Locate the cell with the specified text and output its [x, y] center coordinate. 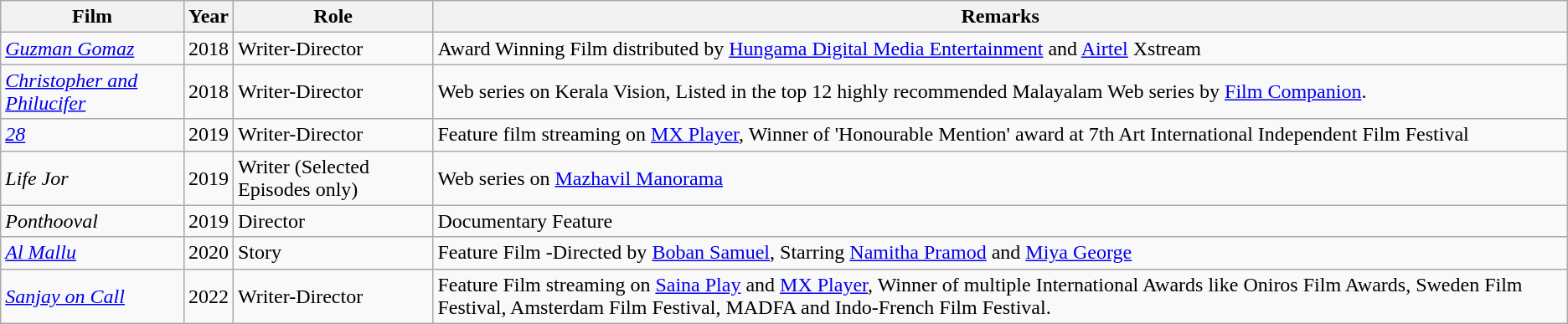
Year [208, 17]
Director [333, 221]
Remarks [1000, 17]
Documentary Feature [1000, 221]
Web series on Mazhavil Manorama [1000, 177]
2020 [208, 253]
Al Mallu [92, 253]
Life Jor [92, 177]
Guzman Gomaz [92, 49]
Ponthooval [92, 221]
Role [333, 17]
2022 [208, 296]
Feature Film -Directed by Boban Samuel, Starring Namitha Pramod and Miya George [1000, 253]
Christopher and Philucifer [92, 92]
28 [92, 135]
Story [333, 253]
Web series on Kerala Vision, Listed in the top 12 highly recommended Malayalam Web series by Film Companion. [1000, 92]
Feature film streaming on MX Player, Winner of 'Honourable Mention' award at 7th Art International Independent Film Festival [1000, 135]
Sanjay on Call [92, 296]
Writer (Selected Episodes only) [333, 177]
Award Winning Film distributed by Hungama Digital Media Entertainment and Airtel Xstream [1000, 49]
Film [92, 17]
